Provide the [x, y] coordinate of the cell's center where the given text is located.  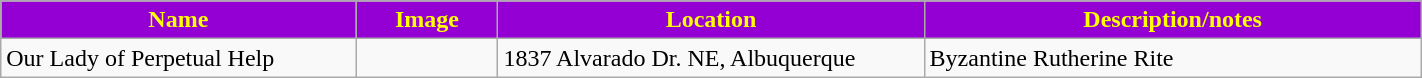
1837 Alvarado Dr. NE, Albuquerque [711, 58]
Image [427, 20]
Name [178, 20]
Location [711, 20]
Our Lady of Perpetual Help [178, 58]
Byzantine Rutherine Rite [1172, 58]
Description/notes [1172, 20]
